Identify which cell holds the provided text, then report its [X, Y] central coordinate. 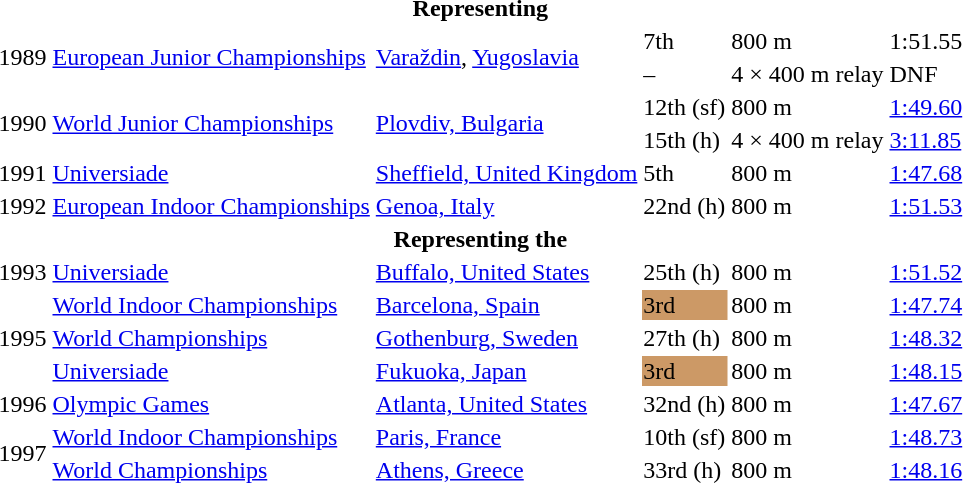
22nd (h) [684, 206]
25th (h) [684, 272]
10th (sf) [684, 437]
Atlanta, United States [506, 404]
Barcelona, Spain [506, 305]
7th [684, 41]
15th (h) [684, 140]
European Junior Championships [211, 58]
Sheffield, United Kingdom [506, 173]
World Junior Championships [211, 124]
32nd (h) [684, 404]
Olympic Games [211, 404]
Buffalo, United States [506, 272]
Genoa, Italy [506, 206]
Varaždin, Yugoslavia [506, 58]
27th (h) [684, 338]
European Indoor Championships [211, 206]
5th [684, 173]
Paris, France [506, 437]
– [684, 74]
Plovdiv, Bulgaria [506, 124]
Fukuoka, Japan [506, 371]
Gothenburg, Sweden [506, 338]
12th (sf) [684, 107]
World Championships [211, 338]
